Provide the (X, Y) coordinate of the cell's center where the given text is located.  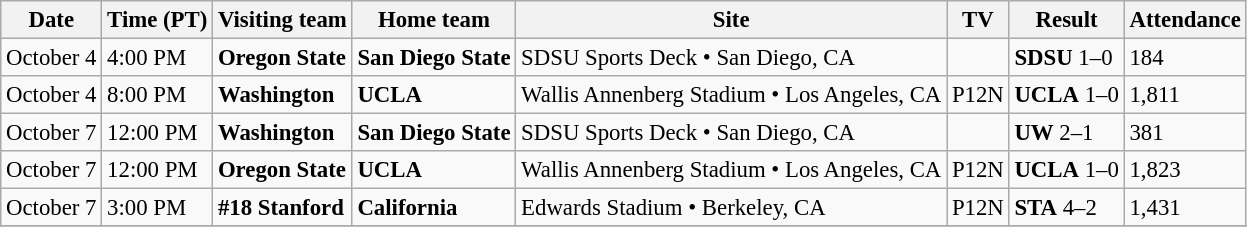
Result (1066, 20)
8:00 PM (158, 95)
TV (978, 20)
381 (1185, 133)
1,431 (1185, 208)
Site (732, 20)
1,823 (1185, 170)
4:00 PM (158, 58)
Home team (434, 20)
184 (1185, 58)
STA 4–2 (1066, 208)
Edwards Stadium • Berkeley, CA (732, 208)
1,811 (1185, 95)
3:00 PM (158, 208)
Attendance (1185, 20)
Visiting team (282, 20)
#18 Stanford (282, 208)
Time (PT) (158, 20)
California (434, 208)
UW 2–1 (1066, 133)
Date (52, 20)
SDSU 1–0 (1066, 58)
